Return the [X, Y] coordinate for the center point of the cell that contains the specified text.  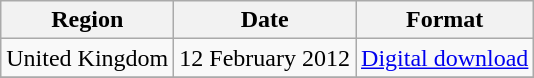
12 February 2012 [265, 58]
United Kingdom [88, 58]
Format [445, 20]
Region [88, 20]
Date [265, 20]
Digital download [445, 58]
